Pinpoint the cell where the given text exists, returning its [x, y] midpoint coordinate. 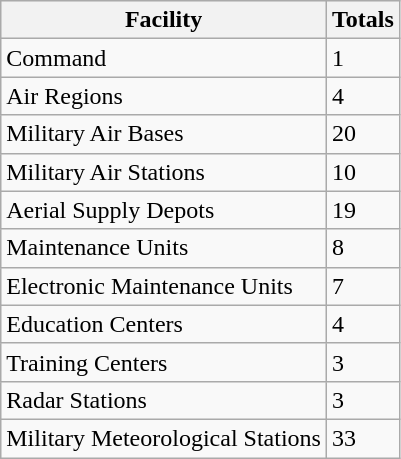
10 [362, 172]
Totals [362, 20]
Aerial Supply Depots [164, 210]
19 [362, 210]
Command [164, 58]
Maintenance Units [164, 248]
Training Centers [164, 362]
8 [362, 248]
Military Air Bases [164, 134]
Air Regions [164, 96]
Education Centers [164, 324]
Military Meteorological Stations [164, 438]
1 [362, 58]
Military Air Stations [164, 172]
Electronic Maintenance Units [164, 286]
7 [362, 286]
33 [362, 438]
20 [362, 134]
Facility [164, 20]
Radar Stations [164, 400]
